Scan for the cell matching the given text and deliver its (x, y) coordinate at center. 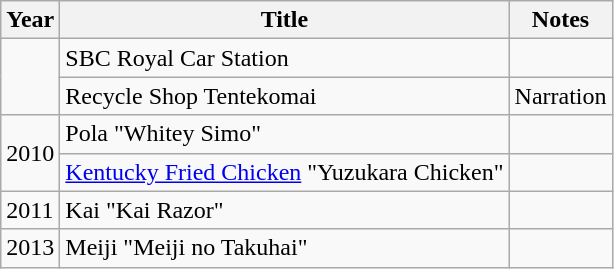
Recycle Shop Tentekomai (284, 96)
Title (284, 20)
2013 (30, 248)
2011 (30, 210)
Notes (560, 20)
Meiji "Meiji no Takuhai" (284, 248)
Kentucky Fried Chicken "Yuzukara Chicken" (284, 172)
Year (30, 20)
SBC Royal Car Station (284, 58)
Narration (560, 96)
Kai "Kai Razor" (284, 210)
2010 (30, 153)
Pola "Whitey Simo" (284, 134)
